Provide the (x, y) coordinate of the cell's center where the given text is located.  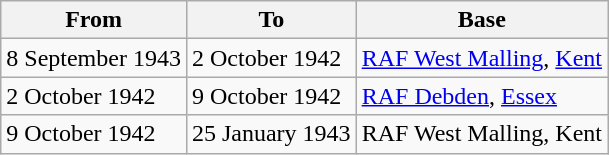
To (271, 20)
Base (482, 20)
8 September 1943 (94, 58)
From (94, 20)
RAF Debden, Essex (482, 96)
25 January 1943 (271, 134)
